Locate the cell with the specified text and output its [X, Y] center coordinate. 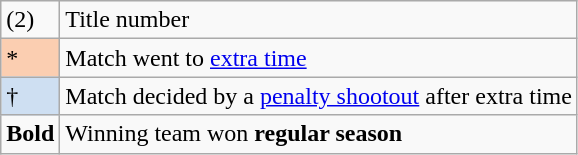
† [30, 96]
Match went to extra time [319, 58]
Title number [319, 20]
Bold [30, 134]
Match decided by a penalty shootout after extra time [319, 96]
* [30, 58]
Winning team won regular season [319, 134]
(2) [30, 20]
